Detect which cell encompasses the target text, then output its (X, Y) center coordinate. 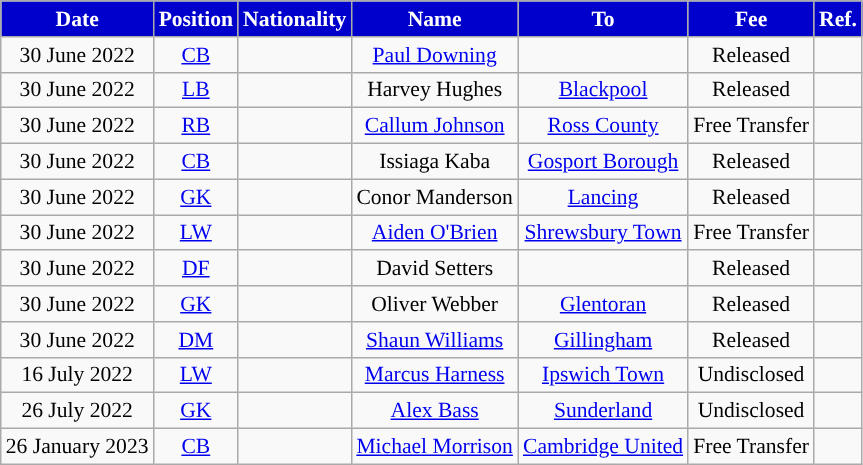
Fee (751, 19)
Marcus Harness (434, 375)
Date (78, 19)
Position (196, 19)
Cambridge United (603, 447)
DF (196, 269)
RB (196, 126)
Ipswich Town (603, 375)
Aiden O'Brien (434, 233)
Callum Johnson (434, 126)
Name (434, 19)
Gillingham (603, 340)
David Setters (434, 269)
Oliver Webber (434, 304)
16 July 2022 (78, 375)
Alex Bass (434, 411)
26 July 2022 (78, 411)
To (603, 19)
LB (196, 90)
Issiaga Kaba (434, 162)
Glentoran (603, 304)
Conor Manderson (434, 197)
Ref. (838, 19)
Lancing (603, 197)
DM (196, 340)
Ross County (603, 126)
Michael Morrison (434, 447)
Harvey Hughes (434, 90)
Sunderland (603, 411)
Nationality (294, 19)
Gosport Borough (603, 162)
Shaun Williams (434, 340)
Shrewsbury Town (603, 233)
26 January 2023 (78, 447)
Blackpool (603, 90)
Paul Downing (434, 55)
